Identify which cell holds the provided text, then report its [x, y] central coordinate. 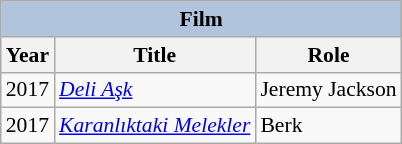
Berk [328, 126]
Film [202, 19]
Karanlıktaki Melekler [154, 126]
Year [28, 55]
Role [328, 55]
Jeremy Jackson [328, 90]
Deli Aşk [154, 90]
Title [154, 55]
